For the text-containing cell, return its midpoint in [X, Y] coordinate format. 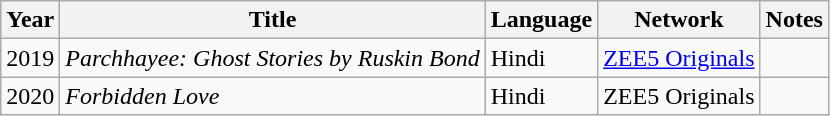
Notes [794, 20]
Language [541, 20]
2019 [30, 58]
Parchhayee: Ghost Stories by Ruskin Bond [272, 58]
Year [30, 20]
Network [679, 20]
2020 [30, 96]
Title [272, 20]
Forbidden Love [272, 96]
